Extract the (x, y) coordinate from the center of the cell holding the provided text.  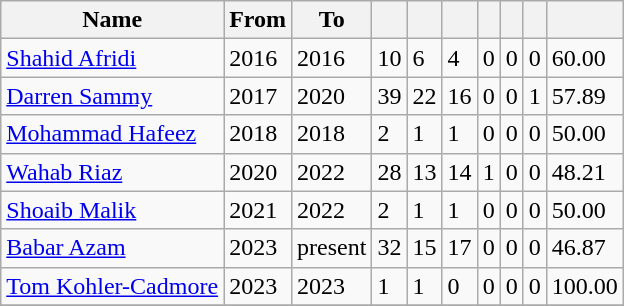
17 (460, 248)
Wahab Riaz (112, 172)
57.89 (584, 96)
13 (424, 172)
Mohammad Hafeez (112, 134)
Shahid Afridi (112, 58)
60.00 (584, 58)
39 (390, 96)
28 (390, 172)
22 (424, 96)
Darren Sammy (112, 96)
From (258, 20)
Tom Kohler-Cadmore (112, 286)
10 (390, 58)
2021 (258, 210)
46.87 (584, 248)
4 (460, 58)
100.00 (584, 286)
14 (460, 172)
present (332, 248)
48.21 (584, 172)
Name (112, 20)
32 (390, 248)
Shoaib Malik (112, 210)
6 (424, 58)
16 (460, 96)
Babar Azam (112, 248)
2017 (258, 96)
15 (424, 248)
To (332, 20)
